Return the (X, Y) coordinate for the center point of the cell that contains the specified text.  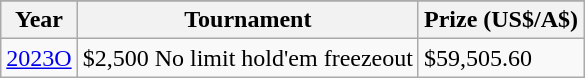
Year (39, 20)
$2,500 No limit hold'em freezeout (248, 58)
Tournament (248, 20)
$59,505.60 (500, 58)
2023O (39, 58)
Prize (US$/A$) (500, 20)
